Detect which cell encompasses the target text, then output its [x, y] center coordinate. 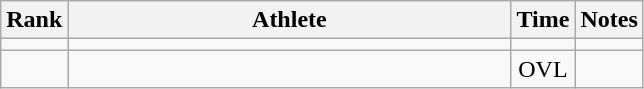
Time [543, 20]
Rank [34, 20]
Notes [609, 20]
OVL [543, 69]
Athlete [290, 20]
